Capture the cell that displays the provided text and extract its (x, y) central coordinate. 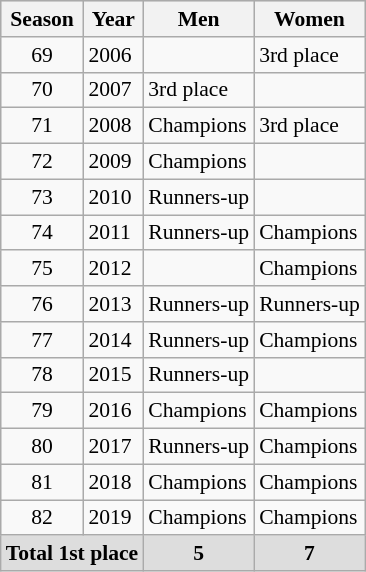
2018 (113, 482)
72 (42, 162)
Season (42, 19)
2009 (113, 162)
5 (198, 554)
2017 (113, 447)
78 (42, 375)
76 (42, 304)
2008 (113, 126)
70 (42, 90)
2010 (113, 197)
2006 (113, 55)
69 (42, 55)
2013 (113, 304)
74 (42, 233)
2019 (113, 518)
82 (42, 518)
2011 (113, 233)
2012 (113, 269)
Total 1st place (72, 554)
77 (42, 340)
81 (42, 482)
79 (42, 411)
75 (42, 269)
Men (198, 19)
2014 (113, 340)
71 (42, 126)
Year (113, 19)
7 (310, 554)
73 (42, 197)
2007 (113, 90)
80 (42, 447)
2015 (113, 375)
2016 (113, 411)
Women (310, 19)
